Scan for the cell matching the given text and deliver its (X, Y) coordinate at center. 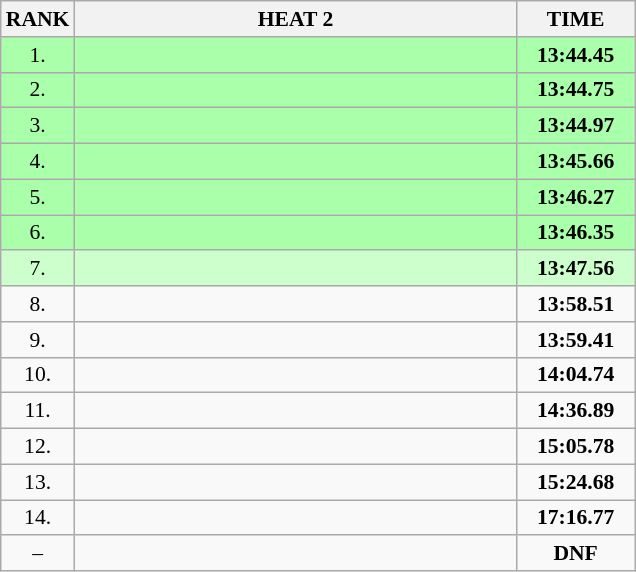
2. (38, 90)
15:24.68 (576, 482)
RANK (38, 19)
13:58.51 (576, 304)
17:16.77 (576, 518)
3. (38, 126)
13:44.75 (576, 90)
11. (38, 411)
9. (38, 340)
14:36.89 (576, 411)
13. (38, 482)
6. (38, 233)
14:04.74 (576, 375)
13:46.35 (576, 233)
13:44.97 (576, 126)
– (38, 554)
4. (38, 162)
14. (38, 518)
13:47.56 (576, 269)
15:05.78 (576, 447)
10. (38, 375)
DNF (576, 554)
TIME (576, 19)
13:46.27 (576, 197)
1. (38, 55)
5. (38, 197)
HEAT 2 (295, 19)
12. (38, 447)
13:59.41 (576, 340)
7. (38, 269)
13:45.66 (576, 162)
13:44.45 (576, 55)
8. (38, 304)
